Locate the cell with the specified text and output its [X, Y] center coordinate. 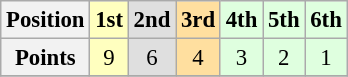
2 [284, 58]
6th [326, 20]
Position [46, 20]
1 [326, 58]
3 [241, 58]
5th [284, 20]
3rd [198, 20]
4 [198, 58]
4th [241, 20]
2nd [152, 20]
9 [109, 58]
Points [46, 58]
6 [152, 58]
1st [109, 20]
